Output the (X, Y) coordinate of the center of the cell containing the given text.  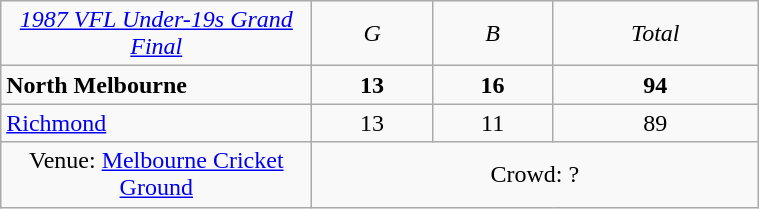
Crowd: ? (535, 174)
89 (656, 123)
North Melbourne (156, 85)
16 (492, 85)
Total (656, 34)
B (492, 34)
Richmond (156, 123)
G (372, 34)
94 (656, 85)
Venue: Melbourne Cricket Ground (156, 174)
1987 VFL Under-19s Grand Final (156, 34)
11 (492, 123)
